From the cell containing the given text, extract its center point as (X, Y) coordinate. 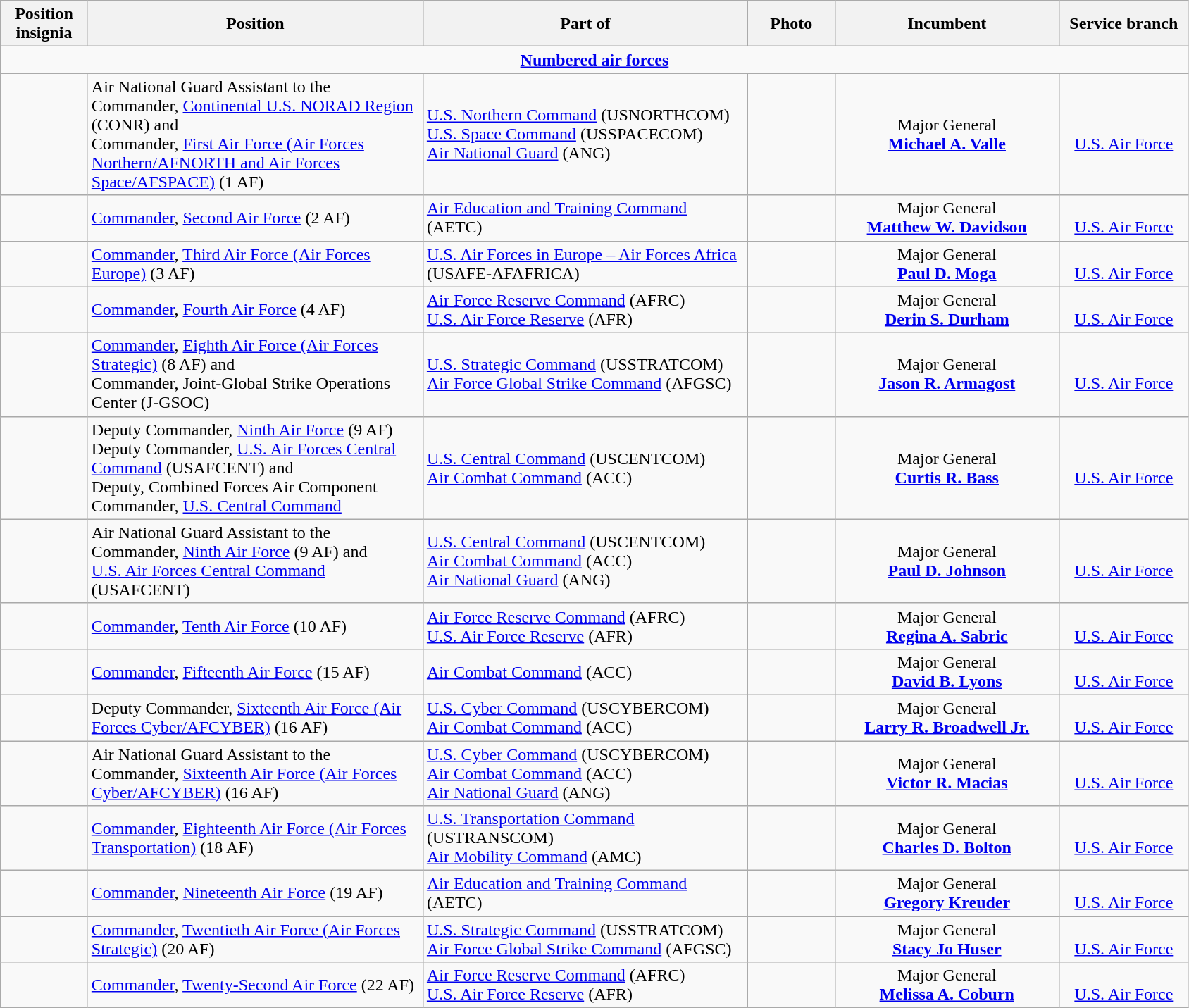
Commander, Second Air Force (2 AF) (255, 218)
Major GeneralGregory Kreuder (947, 893)
Commander, Twentieth Air Force (Air Forces Strategic) (20 AF) (255, 940)
Commander, Fifteenth Air Force (15 AF) (255, 672)
Major GeneralCharles D. Bolton (947, 838)
U.S. Central Command (USCENTCOM) Air Combat Command (ACC) Air National Guard (ANG) (585, 561)
Major GeneralRegina A. Sabric (947, 626)
Deputy Commander, Sixteenth Air Force (Air Forces Cyber/AFCYBER) (16 AF) (255, 717)
Major GeneralMatthew W. Davidson (947, 218)
Major GeneralPaul D. Johnson (947, 561)
Major GeneralVictor R. Macias (947, 773)
U.S. Northern Command (USNORTHCOM) U.S. Space Command (USSPACECOM) Air National Guard (ANG) (585, 134)
Commander, Tenth Air Force (10 AF) (255, 626)
Service branch (1124, 24)
Position (255, 24)
Position insignia (44, 24)
Major GeneralStacy Jo Huser (947, 940)
Air National Guard Assistant to the Commander, Ninth Air Force (9 AF) and U.S. Air Forces Central Command (USAFCENT) (255, 561)
Major GeneralCurtis R. Bass (947, 468)
Air Combat Command (ACC) (585, 672)
Commander, Fourth Air Force (4 AF) (255, 310)
U.S. Central Command (USCENTCOM) Air Combat Command (ACC) (585, 468)
Major GeneralMichael A. Valle (947, 134)
Major GeneralPaul D. Moga (947, 263)
Commander, Eighth Air Force (Air Forces Strategic) (8 AF) andCommander, Joint-Global Strike Operations Center (J-GSOC) (255, 375)
Part of (585, 24)
U.S. Cyber Command (USCYBERCOM) Air Combat Command (ACC) (585, 717)
Commander, Third Air Force (Air Forces Europe) (3 AF) (255, 263)
U.S. Air Forces in Europe – Air Forces Africa (USAFE-AFAFRICA) (585, 263)
Numbered air forces (594, 60)
Commander, Twenty-Second Air Force (22 AF) (255, 985)
U.S. Cyber Command (USCYBERCOM) Air Combat Command (ACC) Air National Guard (ANG) (585, 773)
Commander, Nineteenth Air Force (19 AF) (255, 893)
Major GeneralDerin S. Durham (947, 310)
Air National Guard Assistant to the Commander, Sixteenth Air Force (Air Forces Cyber/AFCYBER) (16 AF) (255, 773)
Photo (791, 24)
Commander, Eighteenth Air Force (Air Forces Transportation) (18 AF) (255, 838)
Incumbent (947, 24)
U.S. Transportation Command (USTRANSCOM) Air Mobility Command (AMC) (585, 838)
Major GeneralLarry R. Broadwell Jr. (947, 717)
Major GeneralDavid B. Lyons (947, 672)
Major GeneralMelissa A. Coburn (947, 985)
Major GeneralJason R. Armagost (947, 375)
